Return [x, y] of the center of cell containing provided text 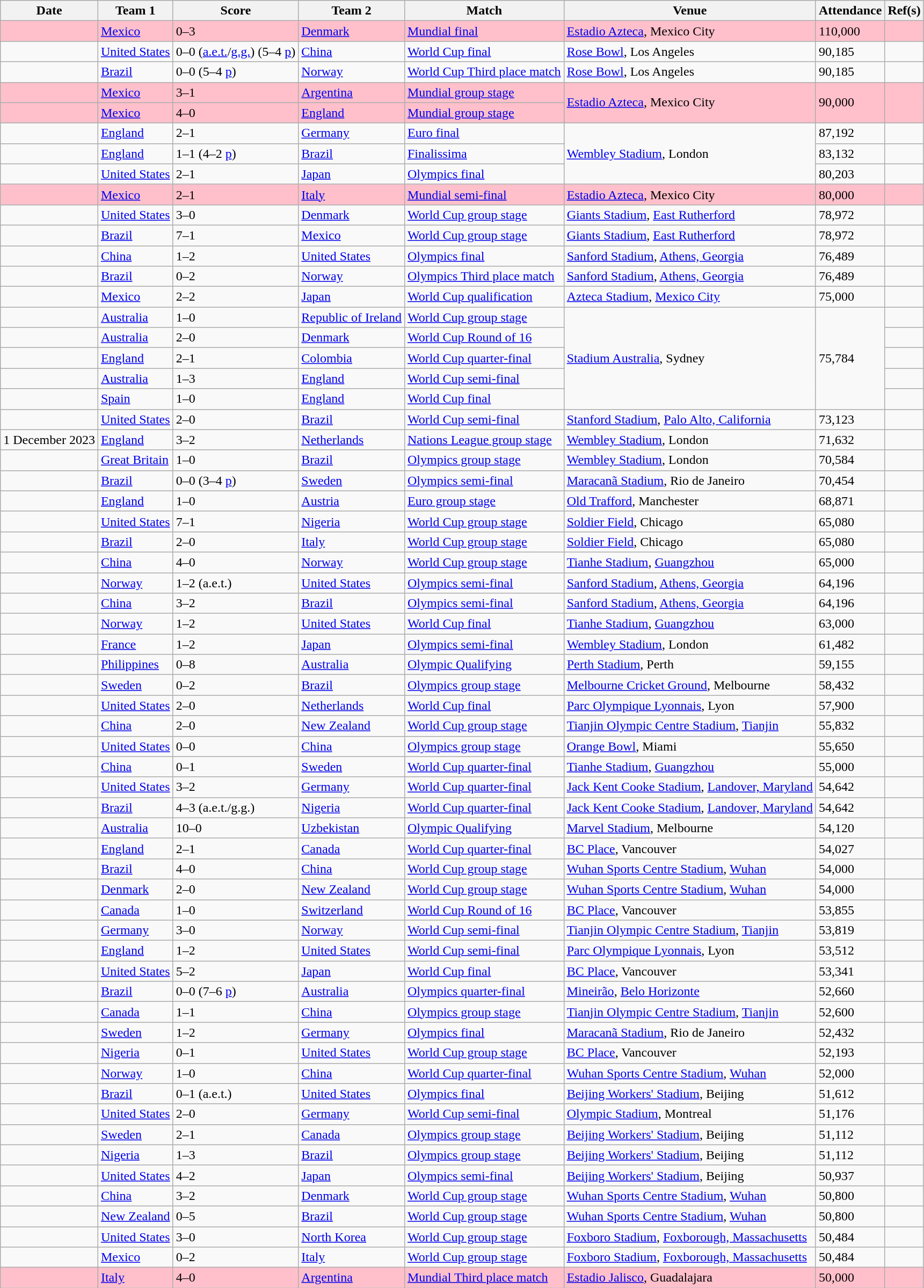
53,855 [850, 910]
Nations League group stage [484, 440]
0–0 (3–4 p) [236, 481]
55,000 [850, 767]
58,432 [850, 685]
Perth Stadium, Perth [689, 665]
Azteca Stadium, Mexico City [689, 297]
1–1 (4–2 p) [236, 154]
Switzerland [352, 910]
Philippines [135, 665]
90,000 [850, 103]
Euro final [484, 133]
Attendance [850, 11]
Orange Bowl, Miami [689, 746]
53,512 [850, 951]
54,027 [850, 848]
87,192 [850, 133]
Austria [352, 501]
0–8 [236, 665]
61,482 [850, 644]
Stanford Stadium, Palo Alto, California [689, 419]
0–3 [236, 31]
52,660 [850, 992]
Estadio Jalisco, Guadalajara [689, 1278]
63,000 [850, 624]
World Cup Third place match [484, 72]
0–0 (a.e.t./g.g.) (5–4 p) [236, 52]
Colombia [352, 358]
Finalissima [484, 154]
51,176 [850, 1114]
Melbourne Cricket Ground, Melbourne [689, 685]
North Korea [352, 1236]
0–1 (a.e.t.) [236, 1094]
Date [49, 11]
4–2 [236, 1175]
Olympic Stadium, Montreal [689, 1114]
52,600 [850, 1012]
Spain [135, 399]
52,000 [850, 1073]
65,000 [850, 562]
5–2 [236, 971]
110,000 [850, 31]
Score [236, 11]
50,937 [850, 1175]
52,193 [850, 1053]
75,784 [850, 358]
57,900 [850, 705]
Olympics Third place match [484, 276]
4–3 (a.e.t./g.g.) [236, 807]
Great Britain [135, 460]
Stadium Australia, Sydney [689, 358]
10–0 [236, 828]
Ref(s) [904, 11]
80,203 [850, 174]
68,871 [850, 501]
1 December 2023 [49, 440]
75,000 [850, 297]
Old Trafford, Manchester [689, 501]
Venue [689, 11]
0–0 [236, 746]
Mineirão, Belo Horizonte [689, 992]
Mundial semi-final [484, 194]
Republic of Ireland [352, 317]
1–2 (a.e.t.) [236, 583]
Olympics quarter-final [484, 992]
80,000 [850, 194]
France [135, 644]
Mundial final [484, 31]
Team 2 [352, 11]
Match [484, 11]
0–0 (5–4 p) [236, 72]
71,632 [850, 440]
50,000 [850, 1278]
55,832 [850, 726]
World Cup qualification [484, 297]
70,454 [850, 481]
70,584 [850, 460]
83,132 [850, 154]
51,612 [850, 1094]
0–5 [236, 1216]
54,120 [850, 828]
59,155 [850, 665]
1–1 [236, 1012]
3–1 [236, 92]
52,432 [850, 1032]
2–2 [236, 297]
Mundial Third place match [484, 1278]
53,341 [850, 971]
Euro group stage [484, 501]
Team 1 [135, 11]
Marvel Stadium, Melbourne [689, 828]
53,819 [850, 930]
0–0 (7–6 p) [236, 992]
55,650 [850, 746]
Uzbekistan [352, 828]
73,123 [850, 419]
